Locate the cell with the specified text and output its (x, y) center coordinate. 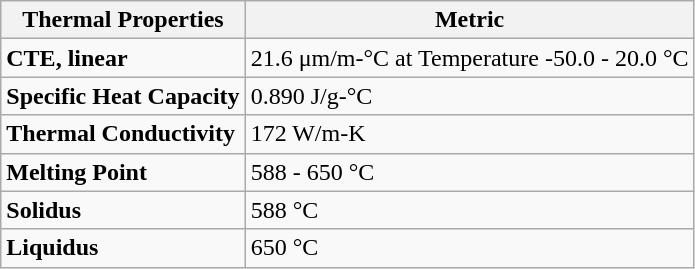
Specific Heat Capacity (123, 96)
Thermal Properties (123, 20)
Melting Point (123, 172)
0.890 J/g-°C (470, 96)
Metric (470, 20)
Solidus (123, 210)
588 - 650 °C (470, 172)
588 °C (470, 210)
Liquidus (123, 248)
650 °C (470, 248)
172 W/m-K (470, 134)
CTE, linear (123, 58)
21.6 μm/m-°C at Temperature -50.0 - 20.0 °C (470, 58)
Thermal Conductivity (123, 134)
